Find where the given text appears and provide that cell's center as [X, Y] coordinate. 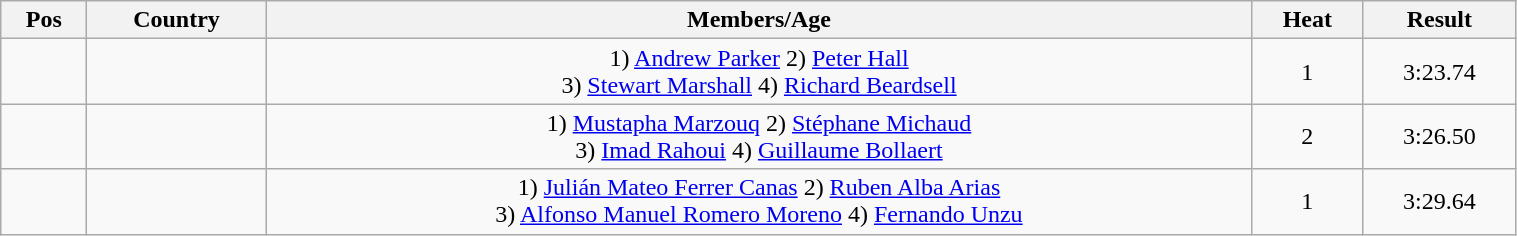
Members/Age [759, 20]
3:26.50 [1440, 136]
3:23.74 [1440, 72]
Country [176, 20]
1) Julián Mateo Ferrer Canas 2) Ruben Alba Arias3) Alfonso Manuel Romero Moreno 4) Fernando Unzu [759, 202]
1) Andrew Parker 2) Peter Hall3) Stewart Marshall 4) Richard Beardsell [759, 72]
3:29.64 [1440, 202]
Result [1440, 20]
Pos [44, 20]
1) Mustapha Marzouq 2) Stéphane Michaud3) Imad Rahoui 4) Guillaume Bollaert [759, 136]
2 [1308, 136]
Heat [1308, 20]
